Output the (x, y) coordinate of the center of the cell containing the given text.  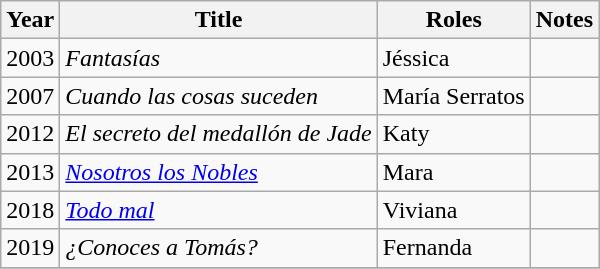
María Serratos (454, 96)
Mara (454, 172)
El secreto del medallón de Jade (218, 134)
Roles (454, 20)
2019 (30, 248)
Katy (454, 134)
Jéssica (454, 58)
2018 (30, 210)
Nosotros los Nobles (218, 172)
Todo mal (218, 210)
Cuando las cosas suceden (218, 96)
Notes (564, 20)
Viviana (454, 210)
2007 (30, 96)
2003 (30, 58)
Fernanda (454, 248)
Fantasías (218, 58)
2013 (30, 172)
¿Conoces a Tomás? (218, 248)
2012 (30, 134)
Year (30, 20)
Title (218, 20)
